Detect which cell encompasses the target text, then output its (X, Y) center coordinate. 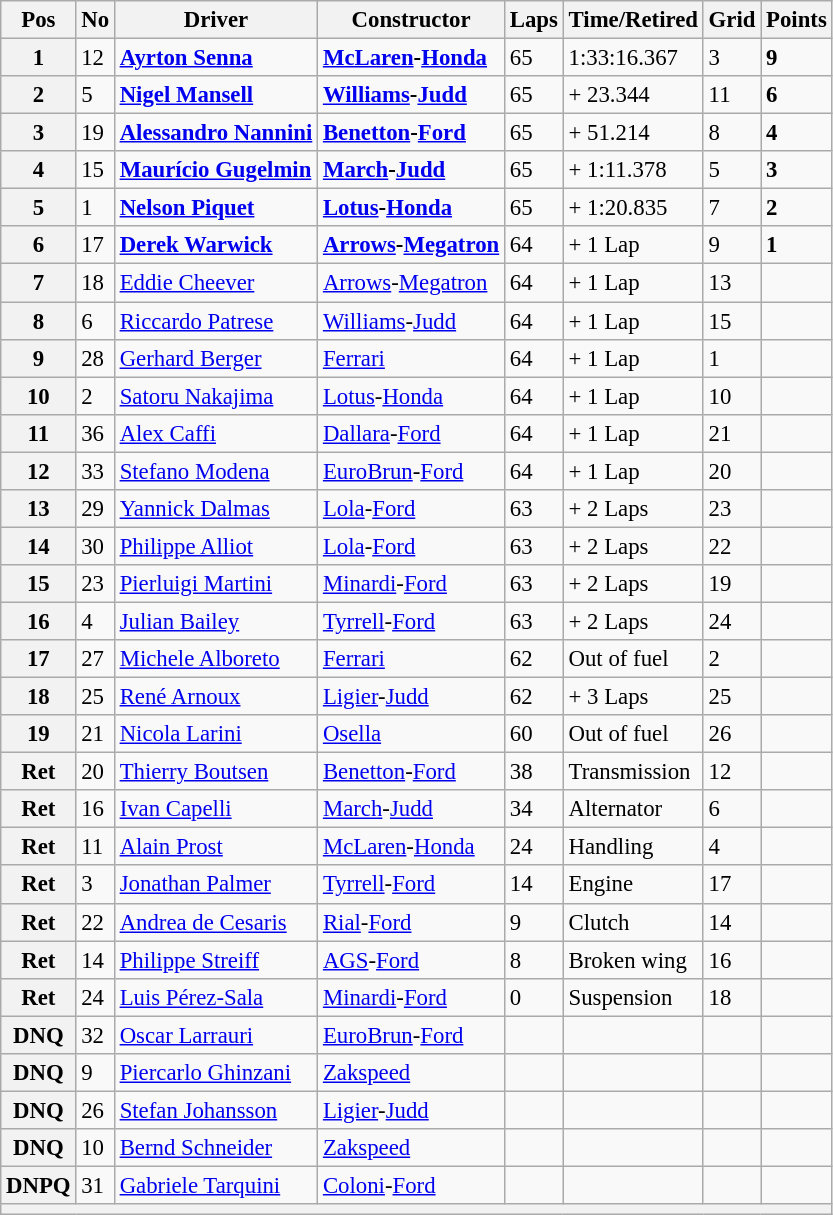
+ 1:11.378 (633, 170)
+ 1:20.835 (633, 208)
Constructor (412, 20)
Time/Retired (633, 20)
Philippe Streiff (216, 960)
Stefan Johansson (216, 1110)
30 (95, 546)
Andrea de Cesaris (216, 922)
Michele Alboreto (216, 659)
Oscar Larrauri (216, 1035)
31 (95, 1185)
27 (95, 659)
Driver (216, 20)
Piercarlo Ghinzani (216, 1073)
Grid (732, 20)
DNPQ (38, 1185)
1:33:16.367 (633, 58)
Jonathan Palmer (216, 885)
Alessandro Nannini (216, 133)
0 (534, 997)
Handling (633, 847)
Nigel Mansell (216, 95)
Luis Pérez-Sala (216, 997)
38 (534, 772)
+ 51.214 (633, 133)
Nelson Piquet (216, 208)
Derek Warwick (216, 245)
Yannick Dalmas (216, 509)
Eddie Cheever (216, 283)
Ivan Capelli (216, 809)
Julian Bailey (216, 621)
Alain Prost (216, 847)
Transmission (633, 772)
Rial-Ford (412, 922)
Coloni-Ford (412, 1185)
Maurício Gugelmin (216, 170)
Riccardo Patrese (216, 321)
AGS-Ford (412, 960)
Alternator (633, 809)
Gerhard Berger (216, 358)
Nicola Larini (216, 734)
32 (95, 1035)
60 (534, 734)
Osella (412, 734)
Dallara-Ford (412, 433)
Gabriele Tarquini (216, 1185)
Suspension (633, 997)
29 (95, 509)
34 (534, 809)
Philippe Alliot (216, 546)
Ayrton Senna (216, 58)
Pierluigi Martini (216, 584)
Points (796, 20)
+ 3 Laps (633, 697)
28 (95, 358)
33 (95, 471)
Broken wing (633, 960)
René Arnoux (216, 697)
Engine (633, 885)
Pos (38, 20)
No (95, 20)
Satoru Nakajima (216, 396)
Alex Caffi (216, 433)
+ 23.344 (633, 95)
Thierry Boutsen (216, 772)
Stefano Modena (216, 471)
Laps (534, 20)
Clutch (633, 922)
36 (95, 433)
Bernd Schneider (216, 1148)
